Return the [X, Y] coordinate for the center point of the cell that contains the specified text.  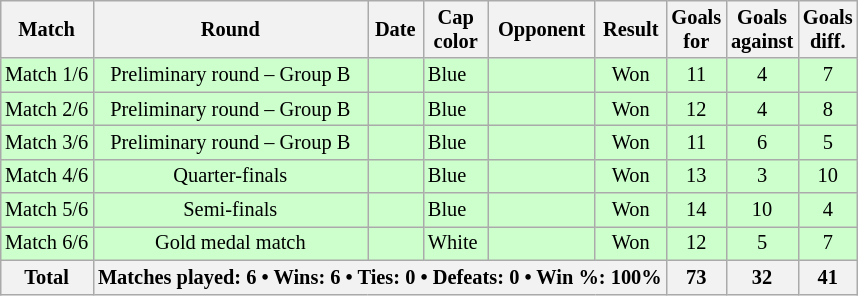
Match 4/6 [46, 176]
Gold medal match [230, 243]
Date [396, 29]
Match 6/6 [46, 243]
32 [762, 277]
Match 3/6 [46, 142]
Quarter-finals [230, 176]
Round [230, 29]
13 [697, 176]
Goalsagainst [762, 29]
8 [828, 109]
Match 2/6 [46, 109]
73 [697, 277]
Opponent [541, 29]
Match 1/6 [46, 75]
Semi-finals [230, 210]
Result [631, 29]
White [456, 243]
Capcolor [456, 29]
6 [762, 142]
Goalsfor [697, 29]
Match [46, 29]
Total [46, 277]
Goalsdiff. [828, 29]
Matches played: 6 • Wins: 6 • Ties: 0 • Defeats: 0 • Win %: 100% [380, 277]
41 [828, 277]
14 [697, 210]
Match 5/6 [46, 210]
3 [762, 176]
